Capture the cell that displays the provided text and extract its [X, Y] central coordinate. 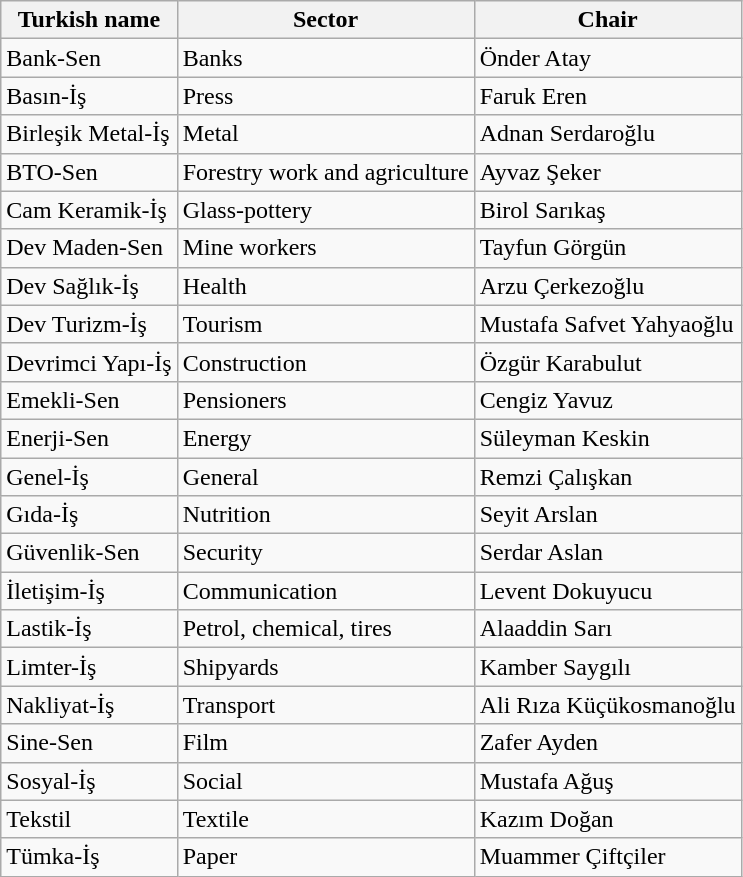
Health [326, 286]
Tekstil [89, 819]
Adnan Serdaroğlu [608, 134]
Birleşik Metal-İş [89, 134]
Glass-pottery [326, 210]
Paper [326, 857]
Textile [326, 819]
General [326, 477]
Shipyards [326, 667]
Nakliyat-İş [89, 705]
Pensioners [326, 400]
Zafer Ayden [608, 743]
Forestry work and agriculture [326, 172]
Communication [326, 591]
Bank-Sen [89, 58]
Özgür Karabulut [608, 362]
Gıda-İş [89, 515]
Film [326, 743]
BTO-Sen [89, 172]
Kazım Doğan [608, 819]
Tayfun Görgün [608, 248]
Önder Atay [608, 58]
Metal [326, 134]
Basın-İş [89, 96]
Cam Keramik-İş [89, 210]
Banks [326, 58]
Transport [326, 705]
Ali Rıza Küçükosmanoğlu [608, 705]
Dev Turizm-İş [89, 324]
Muammer Çiftçiler [608, 857]
Petrol, chemical, tires [326, 629]
Construction [326, 362]
Cengiz Yavuz [608, 400]
Enerji-Sen [89, 438]
Serdar Aslan [608, 553]
Dev Sağlık-İş [89, 286]
Social [326, 781]
Sosyal-İş [89, 781]
Lastik-İş [89, 629]
Seyit Arslan [608, 515]
Tourism [326, 324]
Alaaddin Sarı [608, 629]
Birol Sarıkaş [608, 210]
Kamber Saygılı [608, 667]
Sine-Sen [89, 743]
Nutrition [326, 515]
Mine workers [326, 248]
Sector [326, 20]
Limter-İş [89, 667]
Ayvaz Şeker [608, 172]
İletişim-İş [89, 591]
Energy [326, 438]
Arzu Çerkezoğlu [608, 286]
Press [326, 96]
Levent Dokuyucu [608, 591]
Turkish name [89, 20]
Süleyman Keskin [608, 438]
Genel-İş [89, 477]
Dev Maden-Sen [89, 248]
Güvenlik-Sen [89, 553]
Faruk Eren [608, 96]
Chair [608, 20]
Mustafa Ağuş [608, 781]
Emekli-Sen [89, 400]
Tümka-İş [89, 857]
Security [326, 553]
Devrimci Yapı-İş [89, 362]
Remzi Çalışkan [608, 477]
Mustafa Safvet Yahyaoğlu [608, 324]
